Provide the [X, Y] coordinate of the cell's center where the given text is located.  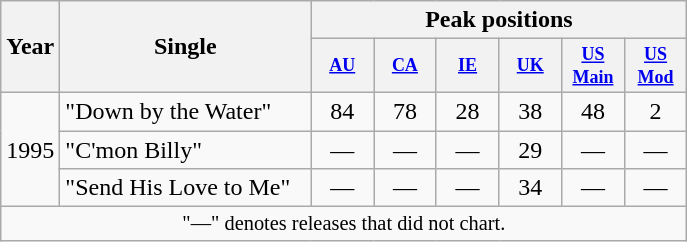
2 [656, 111]
Year [30, 47]
UK [530, 66]
28 [468, 111]
CA [406, 66]
US Main [594, 66]
Single [186, 47]
78 [406, 111]
AU [342, 66]
"Send His Love to Me" [186, 188]
84 [342, 111]
1995 [30, 149]
Peak positions [499, 20]
"—" denotes releases that did not chart. [344, 224]
"C'mon Billy" [186, 150]
IE [468, 66]
US Mod [656, 66]
34 [530, 188]
38 [530, 111]
29 [530, 150]
"Down by the Water" [186, 111]
48 [594, 111]
